Scan for the cell matching the given text and deliver its [X, Y] coordinate at center. 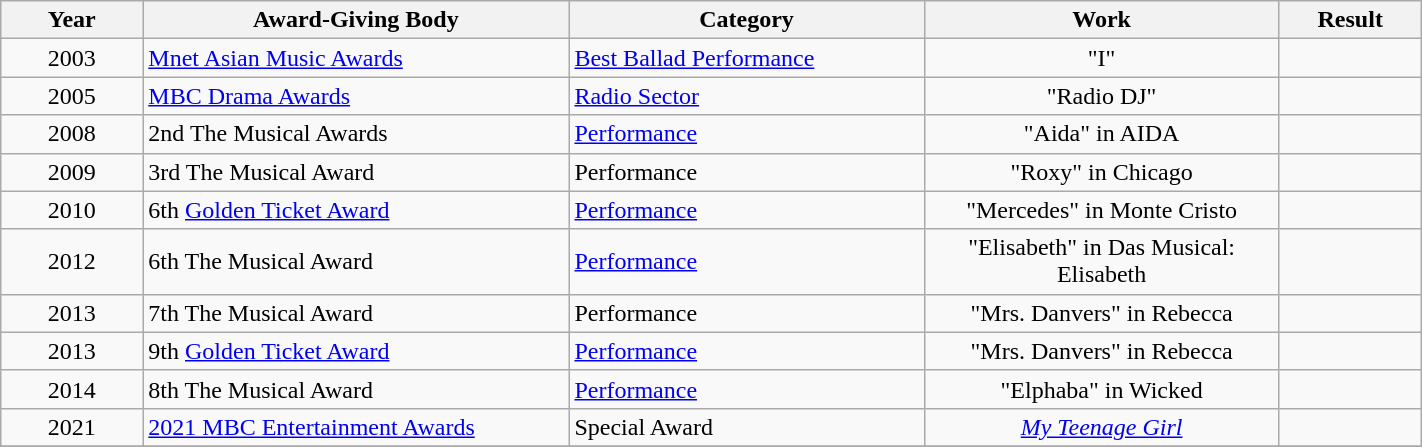
Mnet Asian Music Awards [356, 58]
Best Ballad Performance [746, 58]
3rd The Musical Award [356, 172]
2009 [72, 172]
2021 MBC Entertainment Awards [356, 427]
My Teenage Girl [1102, 427]
"Aida" in AIDA [1102, 134]
Radio Sector [746, 96]
2005 [72, 96]
9th Golden Ticket Award [356, 351]
2nd The Musical Awards [356, 134]
Work [1102, 20]
"Elisabeth" in Das Musical: Elisabeth [1102, 262]
"Mercedes" in Monte Cristo [1102, 210]
2010 [72, 210]
8th The Musical Award [356, 389]
Category [746, 20]
Year [72, 20]
MBC Drama Awards [356, 96]
7th The Musical Award [356, 313]
"Radio DJ" [1102, 96]
2014 [72, 389]
2008 [72, 134]
6th Golden Ticket Award [356, 210]
Special Award [746, 427]
2021 [72, 427]
"Roxy" in Chicago [1102, 172]
2012 [72, 262]
"I" [1102, 58]
Result [1350, 20]
2003 [72, 58]
6th The Musical Award [356, 262]
Award-Giving Body [356, 20]
"Elphaba" in Wicked [1102, 389]
